Output the [x, y] coordinate of the center of the cell containing the given text.  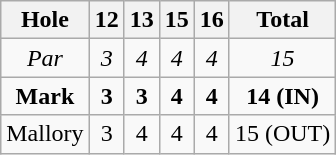
13 [142, 20]
Par [45, 58]
Mark [45, 96]
12 [106, 20]
15 (OUT) [282, 134]
Hole [45, 20]
Mallory [45, 134]
14 (IN) [282, 96]
Total [282, 20]
16 [212, 20]
